Find where the given text appears and provide that cell's center as [x, y] coordinate. 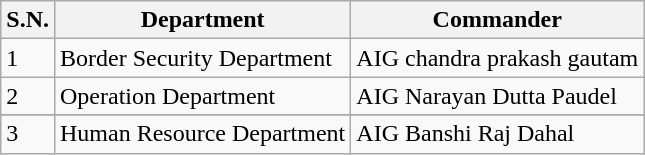
S.N. [28, 20]
Department [202, 20]
Human Resource Department [202, 134]
3 [28, 134]
Operation Department [202, 96]
1 [28, 58]
Commander [498, 20]
Border Security Department [202, 58]
2 [28, 96]
AIG chandra prakash gautam [498, 58]
AIG Banshi Raj Dahal [498, 134]
AIG Narayan Dutta Paudel [498, 96]
